Find where the given text appears and provide that cell's center as (X, Y) coordinate. 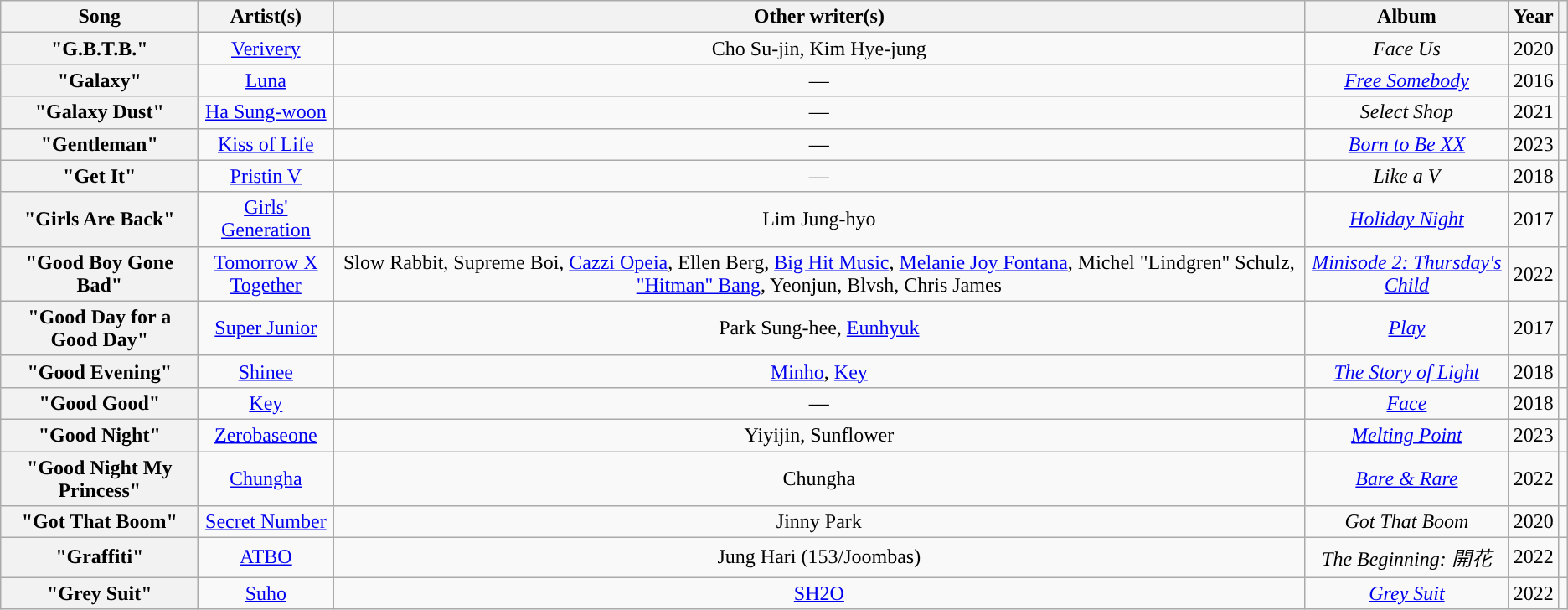
Melting Point (1407, 435)
Luna (266, 80)
Minisode 2: Thursday's Child (1407, 273)
Zerobaseone (266, 435)
Born to Be XX (1407, 144)
Jinny Park (819, 522)
"Good Night My Princess" (100, 478)
"Good Good" (100, 403)
Kiss of Life (266, 144)
ATBO (266, 558)
Minho, Key (819, 371)
The Story of Light (1407, 371)
Girls' Generation (266, 220)
Holiday Night (1407, 220)
Play (1407, 328)
The Beginning: 開花 (1407, 558)
"Galaxy Dust" (100, 112)
Song (100, 17)
"Gentleman" (100, 144)
Artist(s) (266, 17)
Other writer(s) (819, 17)
"Girls Are Back" (100, 220)
Park Sung-hee, Eunhyuk (819, 328)
Bare & Rare (1407, 478)
"Galaxy" (100, 80)
Lim Jung-hyo (819, 220)
"Good Boy Gone Bad" (100, 273)
Key (266, 403)
Select Shop (1407, 112)
"Grey Suit" (100, 593)
Pristin V (266, 176)
Suho (266, 593)
Face Us (1407, 49)
"G.B.T.B." (100, 49)
Ha Sung-woon (266, 112)
Got That Boom (1407, 522)
Year (1533, 17)
SH2O (819, 593)
"Got That Boom" (100, 522)
Tomorrow X Together (266, 273)
Like a V (1407, 176)
"Get It" (100, 176)
Jung Hari (153/Joombas) (819, 558)
"Graffiti" (100, 558)
Secret Number (266, 522)
Free Somebody (1407, 80)
Super Junior (266, 328)
Yiyijin, Sunflower (819, 435)
Cho Su-jin, Kim Hye-jung (819, 49)
"Good Evening" (100, 371)
"Good Day for a Good Day" (100, 328)
Verivery (266, 49)
2016 (1533, 80)
Album (1407, 17)
Shinee (266, 371)
2021 (1533, 112)
Face (1407, 403)
Grey Suit (1407, 593)
"Good Night" (100, 435)
